Scan for the cell matching the given text and deliver its [X, Y] coordinate at center. 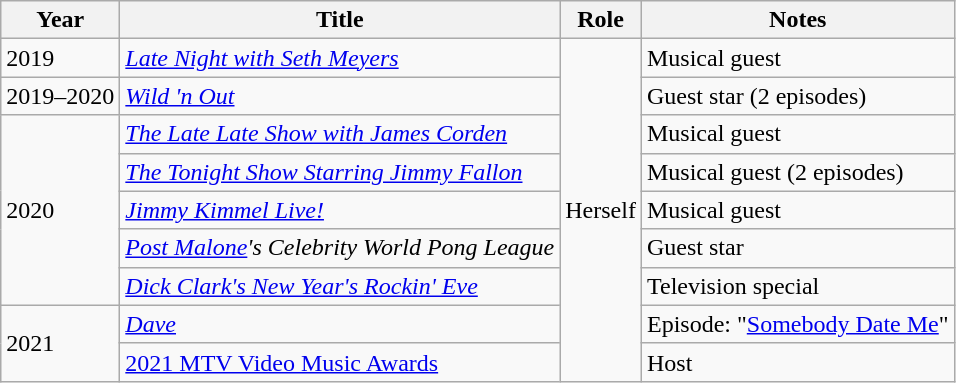
Guest star [798, 248]
2021 MTV Video Music Awards [340, 362]
Role [601, 20]
2020 [60, 210]
The Tonight Show Starring Jimmy Fallon [340, 172]
Episode: "Somebody Date Me" [798, 324]
Late Night with Seth Meyers [340, 58]
Musical guest (2 episodes) [798, 172]
The Late Late Show with James Corden [340, 134]
2019–2020 [60, 96]
Post Malone's Celebrity World Pong League [340, 248]
Herself [601, 210]
2019 [60, 58]
Host [798, 362]
Television special [798, 286]
Dick Clark's New Year's Rockin' Eve [340, 286]
Notes [798, 20]
Dave [340, 324]
2021 [60, 343]
Title [340, 20]
Wild 'n Out [340, 96]
Guest star (2 episodes) [798, 96]
Jimmy Kimmel Live! [340, 210]
Year [60, 20]
